Output the (X, Y) coordinate of the center of the cell containing the given text.  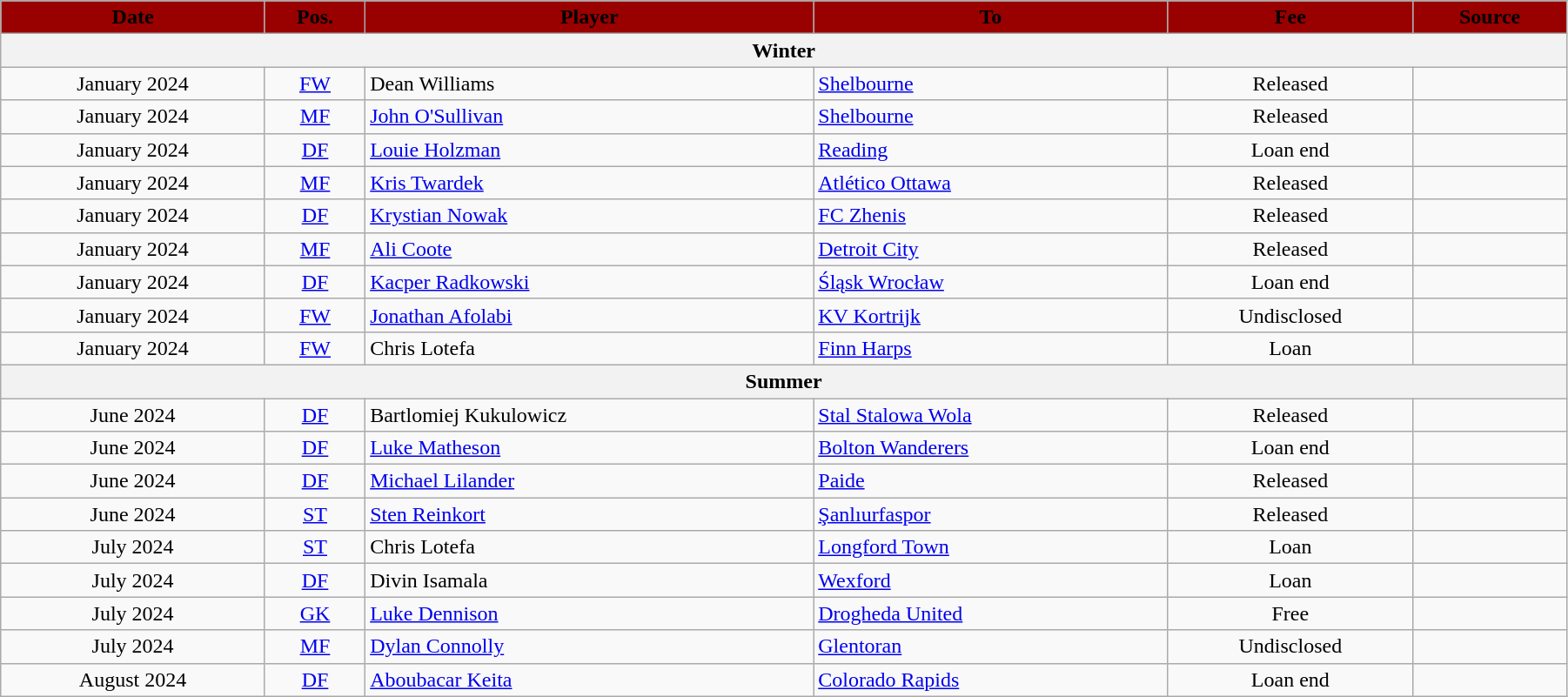
Şanlıurfaspor (990, 514)
Date (133, 17)
Krystian Nowak (590, 216)
August 2024 (133, 680)
Jonathan Afolabi (590, 315)
Atlético Ottawa (990, 183)
John O'Sullivan (590, 117)
Source (1490, 17)
Player (590, 17)
Detroit City (990, 249)
GK (315, 613)
Aboubacar Keita (590, 680)
Winter (784, 50)
Drogheda United (990, 613)
Summer (784, 381)
Luke Matheson (590, 448)
KV Kortrijk (990, 315)
Wexford (990, 580)
Bolton Wanderers (990, 448)
Paide (990, 481)
Kacper Radkowski (590, 282)
Bartlomiej Kukulowicz (590, 415)
Michael Lilander (590, 481)
Glentoran (990, 647)
Divin Isamala (590, 580)
Longford Town (990, 547)
Ali Coote (590, 249)
Finn Harps (990, 348)
Reading (990, 150)
Dean Williams (590, 84)
Dylan Connolly (590, 647)
Colorado Rapids (990, 680)
FC Zhenis (990, 216)
To (990, 17)
Śląsk Wrocław (990, 282)
Stal Stalowa Wola (990, 415)
Pos. (315, 17)
Louie Holzman (590, 150)
Kris Twardek (590, 183)
Free (1290, 613)
Sten Reinkort (590, 514)
Fee (1290, 17)
Luke Dennison (590, 613)
